Determine the (x, y) coordinate at the center of the cell enclosing the given text.  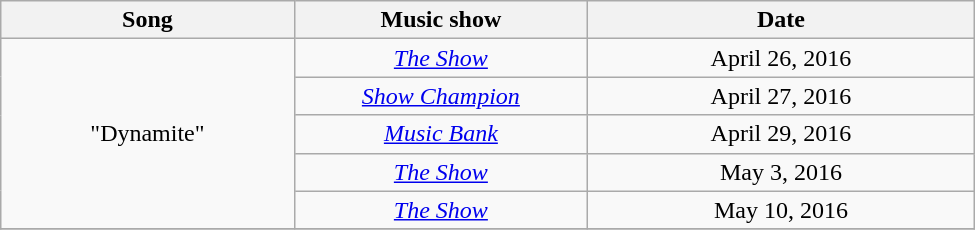
Date (782, 20)
"Dynamite" (148, 134)
Song (148, 20)
May 10, 2016 (782, 210)
April 26, 2016 (782, 58)
April 27, 2016 (782, 96)
April 29, 2016 (782, 134)
Music Bank (440, 134)
Show Champion (440, 96)
Music show (440, 20)
May 3, 2016 (782, 172)
